Search for the cell housing the specified text and yield its (x, y) center coordinate. 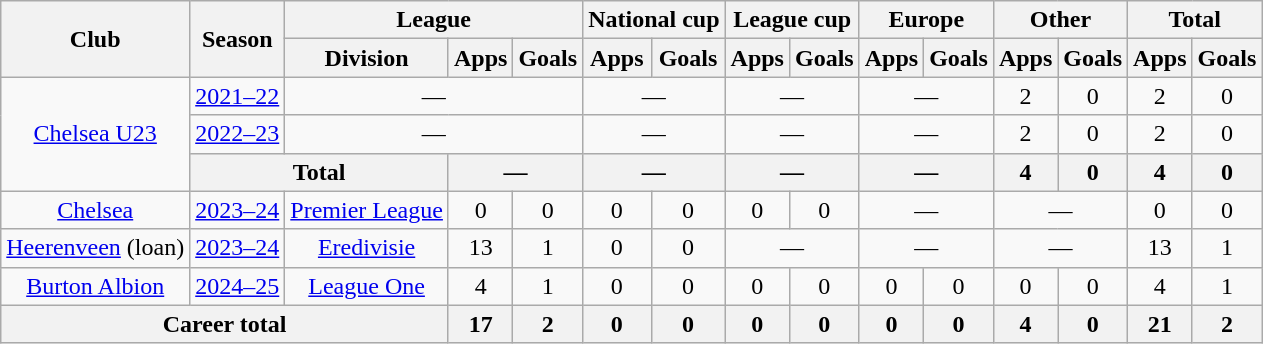
League (434, 20)
League One (367, 286)
National cup (654, 20)
Club (96, 39)
Career total (225, 324)
Division (367, 58)
Europe (926, 20)
Chelsea (96, 210)
Heerenveen (loan) (96, 248)
Eredivisie (367, 248)
2021–22 (238, 96)
21 (1160, 324)
17 (480, 324)
League cup (792, 20)
2024–25 (238, 286)
Burton Albion (96, 286)
Season (238, 39)
Chelsea U23 (96, 134)
2022–23 (238, 134)
Other (1060, 20)
Premier League (367, 210)
